Pinpoint the cell where the given text exists, returning its (X, Y) midpoint coordinate. 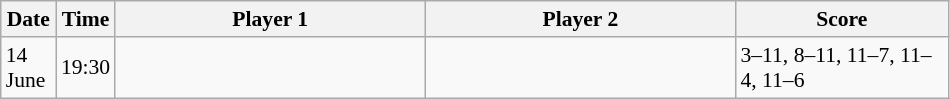
Time (86, 19)
Player 2 (580, 19)
Player 1 (270, 19)
Score (842, 19)
14 June (28, 68)
19:30 (86, 68)
Date (28, 19)
3–11, 8–11, 11–7, 11–4, 11–6 (842, 68)
